Determine the (x, y) coordinate at the center of the cell enclosing the given text.  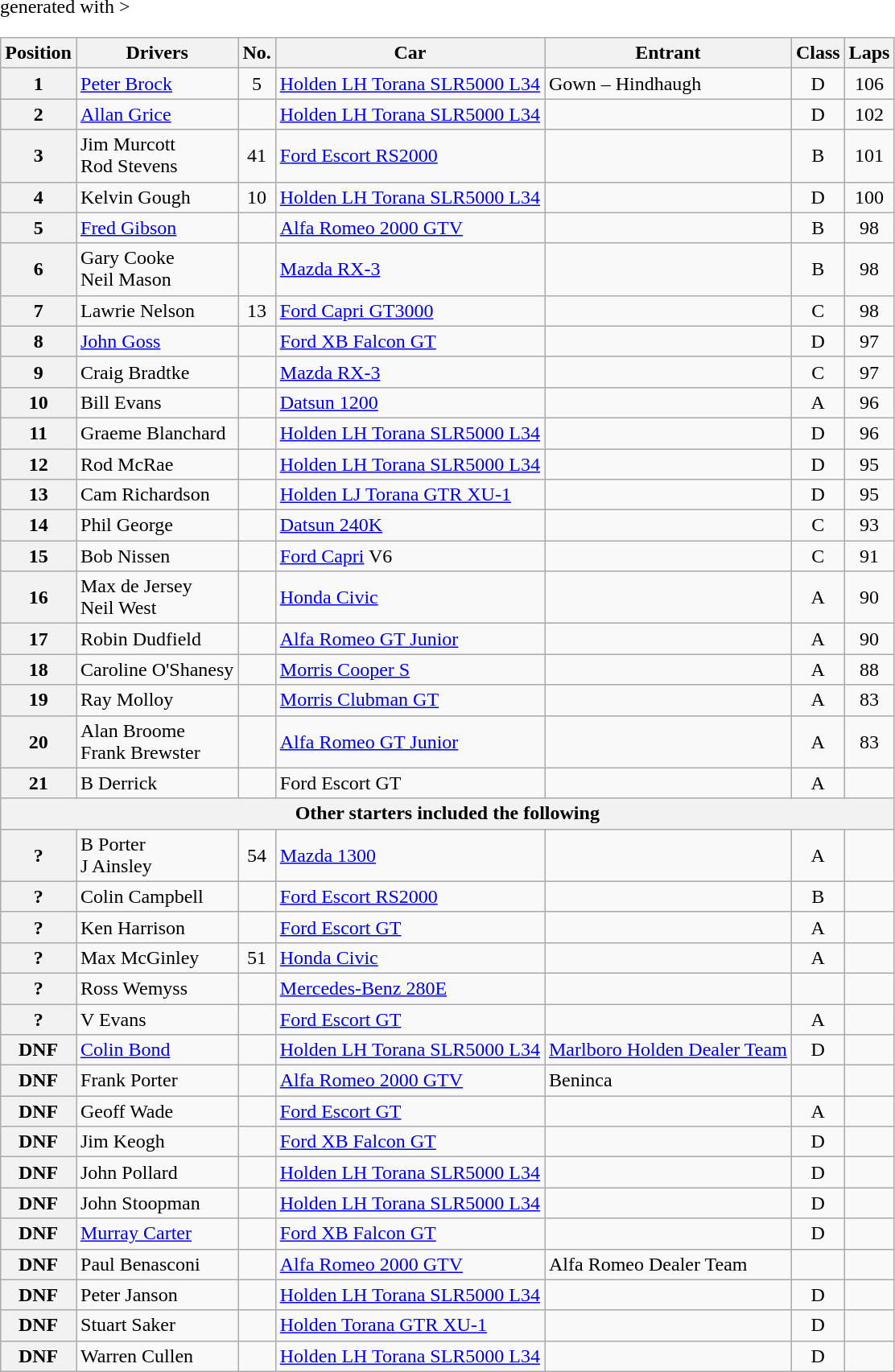
20 (39, 742)
Bill Evans (156, 402)
Mercedes-Benz 280E (410, 988)
14 (39, 525)
Datsun 1200 (410, 402)
6 (39, 269)
Position (39, 53)
54 (257, 855)
Colin Bond (156, 1050)
Gown – Hindhaugh (668, 84)
Marlboro Holden Dealer Team (668, 1050)
4 (39, 197)
Morris Cooper S (410, 670)
15 (39, 556)
Peter Brock (156, 84)
101 (869, 156)
Ford Capri V6 (410, 556)
Colin Campbell (156, 896)
88 (869, 670)
Holden LJ Torana GTR XU-1 (410, 495)
Car (410, 53)
Rod McRae (156, 464)
Other starters included the following (447, 814)
Max McGinley (156, 958)
Lawrie Nelson (156, 311)
7 (39, 311)
2 (39, 114)
11 (39, 433)
Caroline O'Shanesy (156, 670)
Entrant (668, 53)
Murray Carter (156, 1234)
Kelvin Gough (156, 197)
18 (39, 670)
21 (39, 783)
Holden Torana GTR XU-1 (410, 1325)
Jim Keogh (156, 1142)
Class (818, 53)
17 (39, 639)
Mazda 1300 (410, 855)
93 (869, 525)
Morris Clubman GT (410, 700)
Paul Benasconi (156, 1264)
91 (869, 556)
Cam Richardson (156, 495)
Geoff Wade (156, 1111)
Max de Jersey Neil West (156, 597)
John Stoopman (156, 1203)
Alan Broome Frank Brewster (156, 742)
Stuart Saker (156, 1325)
Phil George (156, 525)
1 (39, 84)
Ross Wemyss (156, 988)
John Goss (156, 341)
Graeme Blanchard (156, 433)
106 (869, 84)
Drivers (156, 53)
16 (39, 597)
Ford Capri GT3000 (410, 311)
Allan Grice (156, 114)
Ray Molloy (156, 700)
B Derrick (156, 783)
Frank Porter (156, 1081)
3 (39, 156)
Fred Gibson (156, 228)
9 (39, 372)
V Evans (156, 1020)
100 (869, 197)
Alfa Romeo Dealer Team (668, 1264)
19 (39, 700)
Bob Nissen (156, 556)
Ken Harrison (156, 927)
102 (869, 114)
Gary Cooke Neil Mason (156, 269)
Datsun 240K (410, 525)
Robin Dudfield (156, 639)
Beninca (668, 1081)
8 (39, 341)
41 (257, 156)
No. (257, 53)
51 (257, 958)
Peter Janson (156, 1295)
B Porter J Ainsley (156, 855)
Warren Cullen (156, 1356)
12 (39, 464)
John Pollard (156, 1172)
Laps (869, 53)
Jim Murcott Rod Stevens (156, 156)
Craig Bradtke (156, 372)
